Scan for the cell matching the given text and deliver its (X, Y) coordinate at center. 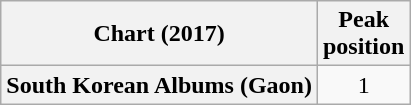
South Korean Albums (Gaon) (160, 85)
Peak position (363, 34)
Chart (2017) (160, 34)
1 (363, 85)
